Locate the cell with the specified text and output its (X, Y) center coordinate. 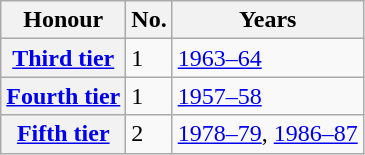
Years (268, 20)
1978–79, 1986–87 (268, 134)
Third tier (64, 58)
1957–58 (268, 96)
Fourth tier (64, 96)
1963–64 (268, 58)
Honour (64, 20)
No. (149, 20)
Fifth tier (64, 134)
2 (149, 134)
